Pinpoint the cell where the given text exists, returning its (x, y) midpoint coordinate. 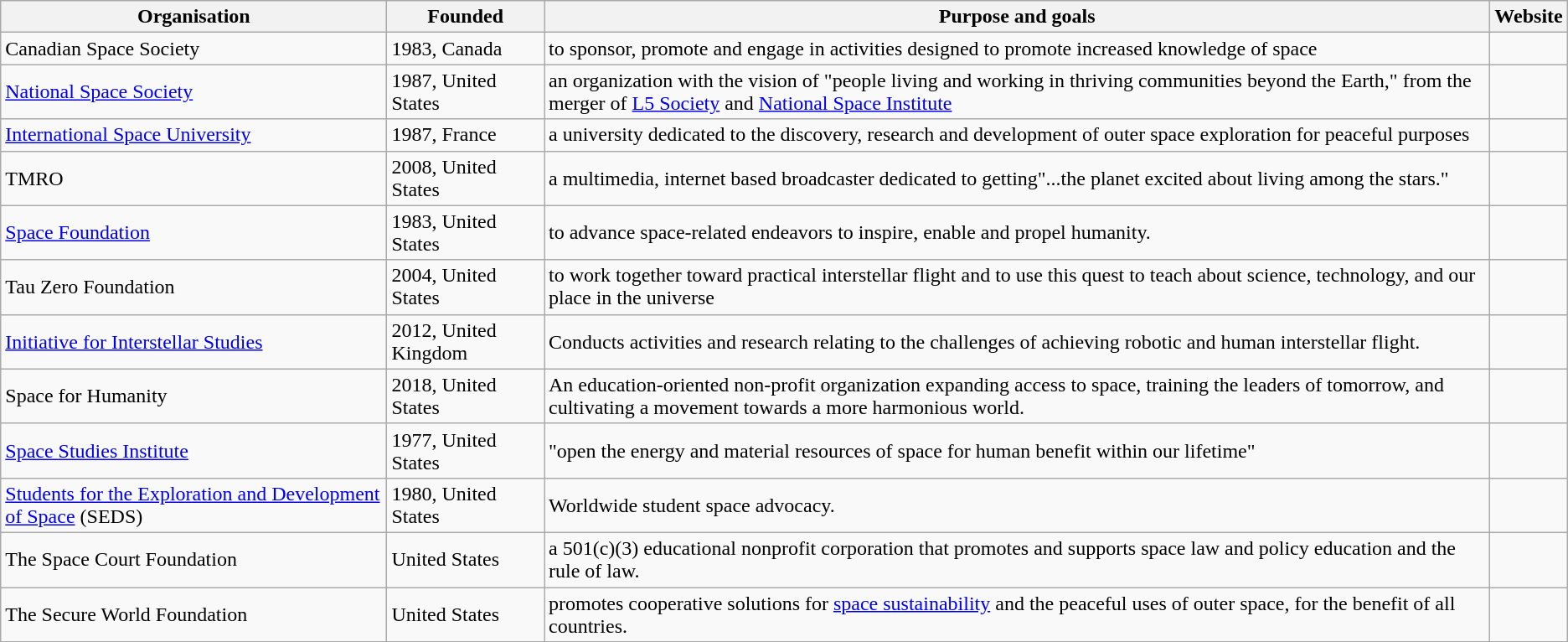
2012, United Kingdom (466, 342)
Initiative for Interstellar Studies (194, 342)
1977, United States (466, 451)
National Space Society (194, 92)
a multimedia, internet based broadcaster dedicated to getting"...the planet excited about living among the stars." (1017, 178)
1983, United States (466, 233)
"open the energy and material resources of space for human benefit within our lifetime" (1017, 451)
a university dedicated to the discovery, research and development of outer space exploration for peaceful purposes (1017, 135)
International Space University (194, 135)
promotes cooperative solutions for space sustainability and the peaceful uses of outer space, for the benefit of all countries. (1017, 614)
Canadian Space Society (194, 49)
1980, United States (466, 505)
to work together toward practical interstellar flight and to use this quest to teach about science, technology, and our place in the universe (1017, 287)
Purpose and goals (1017, 17)
to sponsor, promote and engage in activities designed to promote increased knowledge of space (1017, 49)
Worldwide student space advocacy. (1017, 505)
2018, United States (466, 396)
1987, United States (466, 92)
Students for the Exploration and Development of Space (SEDS) (194, 505)
Conducts activities and research relating to the challenges of achieving robotic and human interstellar flight. (1017, 342)
2004, United States (466, 287)
Website (1529, 17)
to advance space-related endeavors to inspire, enable and propel humanity. (1017, 233)
Organisation (194, 17)
2008, United States (466, 178)
Space for Humanity (194, 396)
1987, France (466, 135)
The Space Court Foundation (194, 560)
1983, Canada (466, 49)
TMRO (194, 178)
The Secure World Foundation (194, 614)
Founded (466, 17)
Tau Zero Foundation (194, 287)
Space Foundation (194, 233)
a 501(c)(3) educational nonprofit corporation that promotes and supports space law and policy education and the rule of law. (1017, 560)
Space Studies Institute (194, 451)
